Locate the cell with the specified text and output its [x, y] center coordinate. 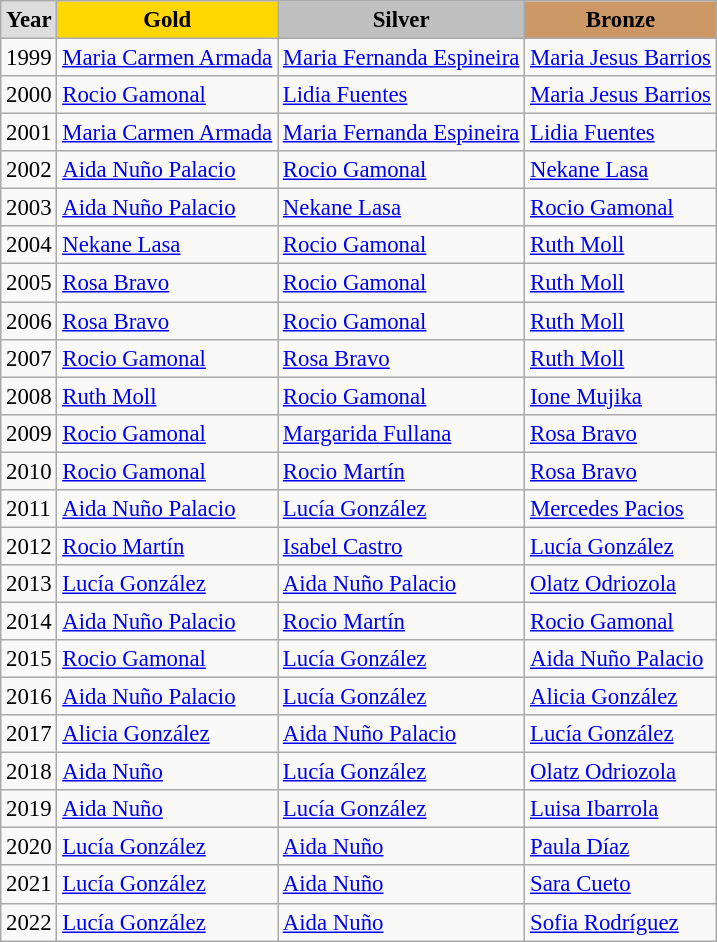
2011 [29, 509]
Paula Díaz [621, 847]
Sofia Rodríguez [621, 922]
2005 [29, 283]
2006 [29, 321]
1999 [29, 58]
2012 [29, 546]
2021 [29, 885]
2014 [29, 621]
2015 [29, 659]
2000 [29, 95]
Bronze [621, 20]
Sara Cueto [621, 885]
Isabel Castro [402, 546]
Margarida Fullana [402, 433]
2019 [29, 809]
2007 [29, 358]
2018 [29, 772]
2017 [29, 734]
2009 [29, 433]
Ione Mujika [621, 396]
2001 [29, 133]
Gold [168, 20]
2010 [29, 471]
2022 [29, 922]
Year [29, 20]
2003 [29, 208]
2016 [29, 697]
2002 [29, 170]
2020 [29, 847]
2004 [29, 245]
2008 [29, 396]
Mercedes Pacios [621, 509]
2013 [29, 584]
Silver [402, 20]
Luisa Ibarrola [621, 809]
